Detect which cell encompasses the target text, then output its (x, y) center coordinate. 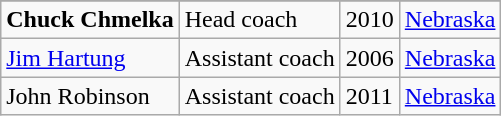
Head coach (260, 20)
Chuck Chmelka (90, 20)
2006 (370, 58)
John Robinson (90, 96)
Jim Hartung (90, 58)
2011 (370, 96)
2010 (370, 20)
